Extract the [X, Y] coordinate from the center of the cell holding the provided text.  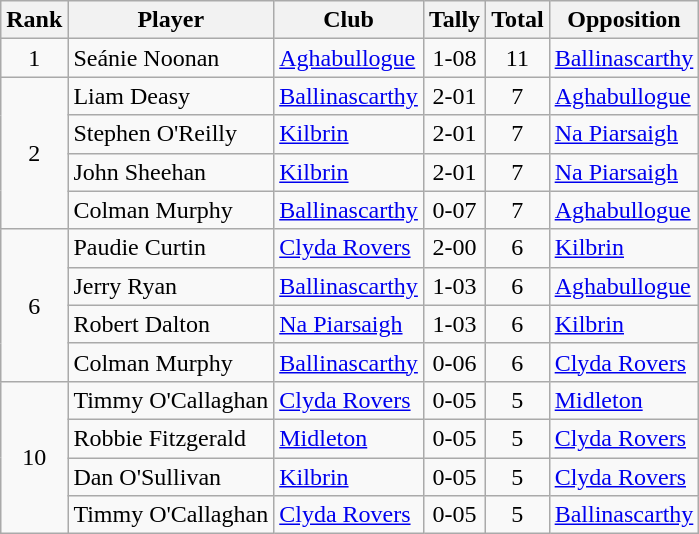
Stephen O'Reilly [171, 134]
John Sheehan [171, 172]
Robert Dalton [171, 324]
Total [518, 20]
Paudie Curtin [171, 248]
2 [34, 153]
Opposition [624, 20]
Dan O'Sullivan [171, 477]
0-07 [454, 210]
Club [349, 20]
Player [171, 20]
Tally [454, 20]
1-08 [454, 58]
10 [34, 457]
0-06 [454, 362]
1 [34, 58]
Seánie Noonan [171, 58]
11 [518, 58]
Jerry Ryan [171, 286]
Robbie Fitzgerald [171, 438]
Rank [34, 20]
2-00 [454, 248]
Liam Deasy [171, 96]
